Capture the cell that displays the provided text and extract its (x, y) central coordinate. 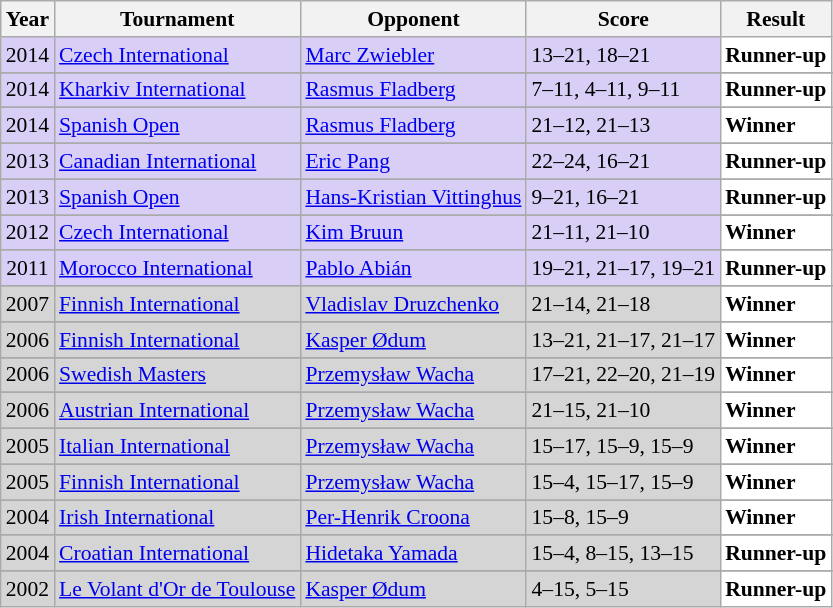
15–8, 15–9 (623, 518)
Pablo Abián (413, 269)
Croatian International (177, 554)
22–24, 16–21 (623, 162)
2011 (28, 269)
15–4, 15–17, 15–9 (623, 482)
Swedish Masters (177, 375)
21–14, 21–18 (623, 304)
17–21, 22–20, 21–19 (623, 375)
19–21, 21–17, 19–21 (623, 269)
Tournament (177, 19)
21–11, 21–10 (623, 233)
7–11, 4–11, 9–11 (623, 90)
15–17, 15–9, 15–9 (623, 447)
2007 (28, 304)
Year (28, 19)
Score (623, 19)
Hidetaka Yamada (413, 554)
21–15, 21–10 (623, 411)
13–21, 21–17, 21–17 (623, 340)
Hans-Kristian Vittinghus (413, 197)
Eric Pang (413, 162)
2012 (28, 233)
Morocco International (177, 269)
Italian International (177, 447)
Kharkiv International (177, 90)
Vladislav Druzchenko (413, 304)
Le Volant d'Or de Toulouse (177, 589)
Opponent (413, 19)
4–15, 5–15 (623, 589)
Kim Bruun (413, 233)
2002 (28, 589)
9–21, 16–21 (623, 197)
Austrian International (177, 411)
Per-Henrik Croona (413, 518)
Irish International (177, 518)
Marc Zwiebler (413, 55)
15–4, 8–15, 13–15 (623, 554)
Canadian International (177, 162)
Result (776, 19)
13–21, 18–21 (623, 55)
21–12, 21–13 (623, 126)
